Search for the cell housing the specified text and yield its [X, Y] center coordinate. 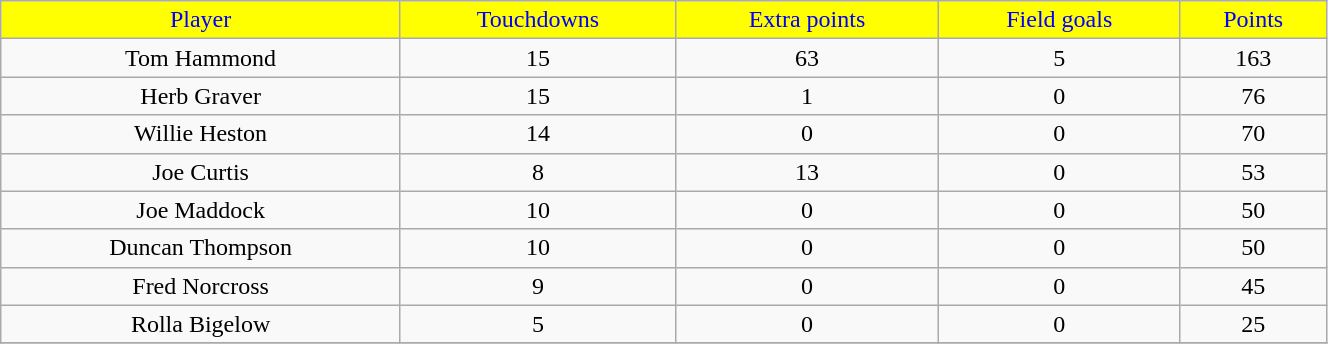
63 [806, 58]
Extra points [806, 20]
14 [538, 134]
Rolla Bigelow [201, 324]
25 [1254, 324]
70 [1254, 134]
1 [806, 96]
Player [201, 20]
45 [1254, 286]
8 [538, 172]
Field goals [1060, 20]
53 [1254, 172]
76 [1254, 96]
9 [538, 286]
Touchdowns [538, 20]
Fred Norcross [201, 286]
Willie Heston [201, 134]
Herb Graver [201, 96]
Joe Maddock [201, 210]
Joe Curtis [201, 172]
Duncan Thompson [201, 248]
13 [806, 172]
Points [1254, 20]
Tom Hammond [201, 58]
163 [1254, 58]
